Search for the cell housing the specified text and yield its [X, Y] center coordinate. 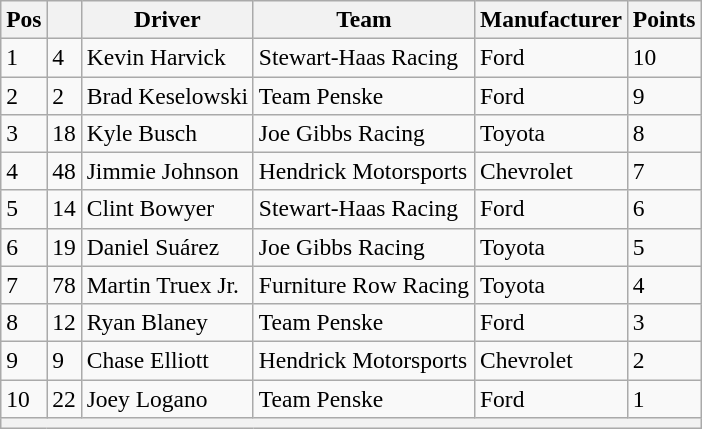
12 [64, 322]
Martin Truex Jr. [167, 285]
Clint Bowyer [167, 209]
Driver [167, 19]
Manufacturer [552, 19]
14 [64, 209]
Chase Elliott [167, 360]
48 [64, 171]
Pos [24, 19]
Points [664, 19]
Joey Logano [167, 398]
Brad Keselowski [167, 95]
Daniel Suárez [167, 247]
Ryan Blaney [167, 322]
Team [364, 19]
Kyle Busch [167, 133]
18 [64, 133]
19 [64, 247]
Jimmie Johnson [167, 171]
Furniture Row Racing [364, 285]
Kevin Harvick [167, 57]
22 [64, 398]
78 [64, 285]
